From the cell containing the given text, extract its center point as (x, y) coordinate. 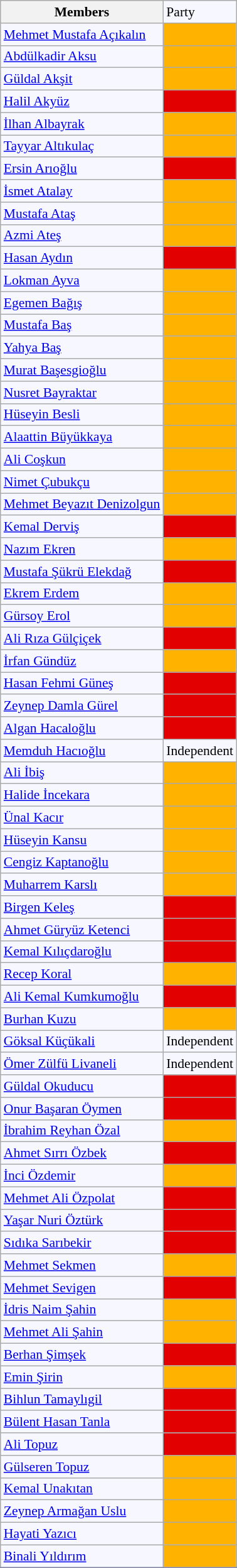
Ali İbiş (82, 773)
Mehmet Sevigen (82, 1288)
Halide İncekara (82, 795)
Tayyar Altıkulaç (82, 146)
Sıdıka Sarıbekir (82, 1243)
Ömer Zülfü Livaneli (82, 1064)
Members (82, 12)
Hüseyin Kansu (82, 840)
Hüseyin Besli (82, 415)
Burhan Kuzu (82, 1019)
Azmi Ateş (82, 236)
Murat Başesgioğlu (82, 370)
Egemen Bağış (82, 303)
Kemal Unakıtan (82, 1489)
Ersin Arıoğlu (82, 169)
Ali Kemal Kumkumoğlu (82, 997)
Mustafa Ataş (82, 214)
Alaattin Büyükkaya (82, 437)
Güldal Akşit (82, 79)
Kemal Derviş (82, 527)
Gürsoy Erol (82, 616)
Ahmet Güryüz Ketenci (82, 930)
Halil Akyüz (82, 102)
İrfan Gündüz (82, 661)
Göksal Küçükali (82, 1042)
Mehmet Ali Özpolat (82, 1198)
Hayati Yazıcı (82, 1534)
Cengiz Kaptanoğlu (82, 863)
Memduh Hacıoğlu (82, 751)
Ahmet Sırrı Özbek (82, 1153)
Mustafa Şükrü Elekdağ (82, 572)
Nimet Çubukçu (82, 482)
Yaşar Nuri Öztürk (82, 1221)
Algan Hacaloğlu (82, 728)
Mehmet Ali Şahin (82, 1332)
Ali Coşkun (82, 460)
İsmet Atalay (82, 191)
Lokman Ayva (82, 281)
Berhan Şimşek (82, 1355)
Ekrem Erdem (82, 594)
İbrahim Reyhan Özal (82, 1131)
Ali Rıza Gülçiçek (82, 639)
Zeynep Damla Gürel (82, 706)
Binali Yıldırım (82, 1556)
İlhan Albayrak (82, 124)
Hasan Fehmi Güneş (82, 683)
Nusret Bayraktar (82, 393)
Onur Başaran Öymen (82, 1109)
Recep Koral (82, 974)
Ali Topuz (82, 1444)
Mehmet Beyazıt Denizolgun (82, 504)
Mehmet Mustafa Açıkalın (82, 35)
Hasan Aydın (82, 258)
Yahya Baş (82, 348)
Bihlun Tamaylıgil (82, 1400)
Bülent Hasan Tanla (82, 1422)
Gülseren Topuz (82, 1467)
Mustafa Baş (82, 325)
Emin Şirin (82, 1377)
Mehmet Sekmen (82, 1265)
Abdülkadir Aksu (82, 57)
Zeynep Armağan Uslu (82, 1511)
İnci Özdemir (82, 1176)
Güldal Okuducu (82, 1086)
Birgen Keleş (82, 907)
İdris Naim Şahin (82, 1310)
Ünal Kacır (82, 818)
Party (199, 12)
Nazım Ekren (82, 549)
Kemal Kılıçdaroğlu (82, 952)
Muharrem Karslı (82, 885)
